Find where the given text appears and provide that cell's center as [X, Y] coordinate. 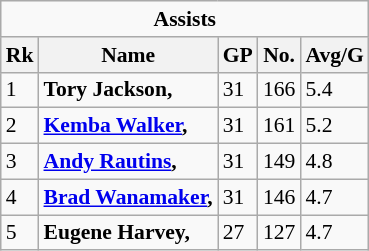
Avg/G [334, 55]
No. [280, 55]
Rk [20, 55]
161 [280, 126]
4.8 [334, 162]
Brad Wanamaker, [128, 197]
Name [128, 55]
27 [238, 233]
149 [280, 162]
Assists [185, 19]
4 [20, 197]
146 [280, 197]
5 [20, 233]
5.2 [334, 126]
Kemba Walker, [128, 126]
5.4 [334, 90]
Andy Rautins, [128, 162]
166 [280, 90]
2 [20, 126]
3 [20, 162]
1 [20, 90]
Eugene Harvey, [128, 233]
GP [238, 55]
127 [280, 233]
Tory Jackson, [128, 90]
